Scan for the cell matching the given text and deliver its (X, Y) coordinate at center. 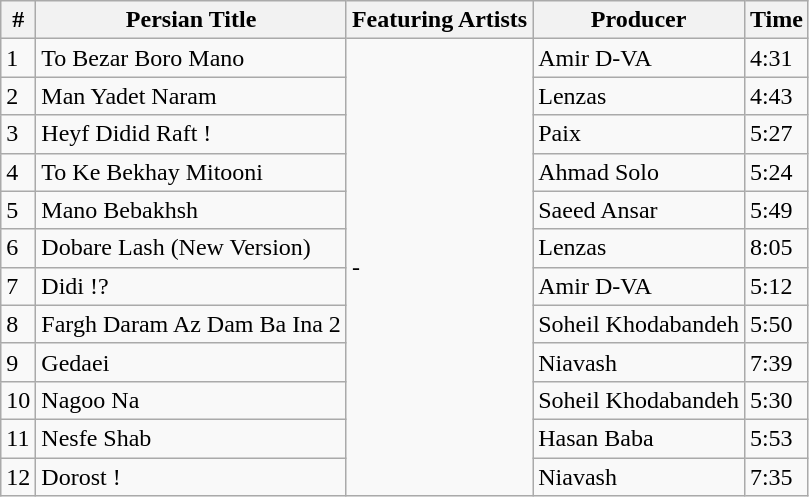
Mano Bebakhsh (192, 210)
5:12 (776, 286)
7:39 (776, 362)
Paix (639, 134)
2 (18, 96)
8 (18, 324)
12 (18, 477)
10 (18, 400)
5:50 (776, 324)
3 (18, 134)
5:49 (776, 210)
6 (18, 248)
# (18, 20)
Dorost ! (192, 477)
Saeed Ansar (639, 210)
Ahmad Solo (639, 172)
Nesfe Shab (192, 438)
Featuring Artists (439, 20)
Dobare Lash (New Version) (192, 248)
To Ke Bekhay Mitooni (192, 172)
5:30 (776, 400)
1 (18, 58)
7 (18, 286)
Persian Title (192, 20)
8:05 (776, 248)
Fargh Daram Az Dam Ba Ina 2 (192, 324)
Producer (639, 20)
To Bezar Boro Mano (192, 58)
11 (18, 438)
7:35 (776, 477)
5 (18, 210)
- (439, 268)
Hasan Baba (639, 438)
9 (18, 362)
4 (18, 172)
5:24 (776, 172)
Nagoo Na (192, 400)
5:27 (776, 134)
Time (776, 20)
4:43 (776, 96)
Man Yadet Naram (192, 96)
5:53 (776, 438)
Heyf Didid Raft ! (192, 134)
4:31 (776, 58)
Didi !? (192, 286)
Gedaei (192, 362)
